Scan for the cell matching the given text and deliver its [x, y] coordinate at center. 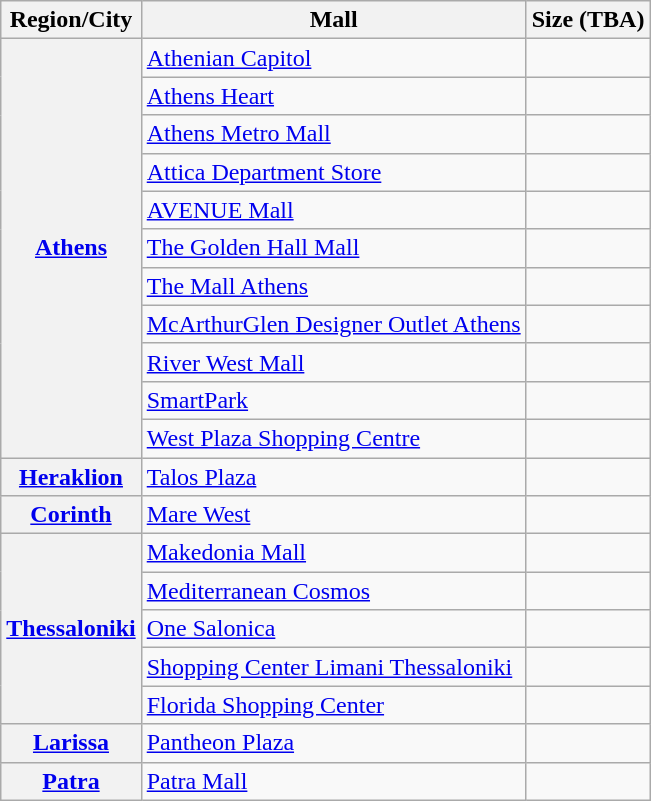
Mediterranean Cosmos [334, 591]
Florida Shopping Center [334, 705]
Athens Heart [334, 96]
Shopping Center Limani Thessaloniki [334, 667]
Patra Mall [334, 781]
McArthurGlen Designer Outlet Athens [334, 324]
Athens Metro Mall [334, 134]
Pantheon Plaza [334, 743]
Heraklion [71, 477]
Attica Department Store [334, 172]
Larissa [71, 743]
Patra [71, 781]
Mall [334, 20]
Region/City [71, 20]
Corinth [71, 515]
Size (TBA) [588, 20]
River West Mall [334, 362]
Athenian Capitol [334, 58]
SmartPark [334, 400]
AVENUE Mall [334, 210]
Talos Plaza [334, 477]
Athens [71, 248]
One Salonica [334, 629]
The Mall Athens [334, 286]
Mare West [334, 515]
Makedonia Mall [334, 553]
West Plaza Shopping Centre [334, 438]
Thessaloniki [71, 629]
The Golden Hall Mall [334, 248]
